Scan for the cell matching the given text and deliver its (X, Y) coordinate at center. 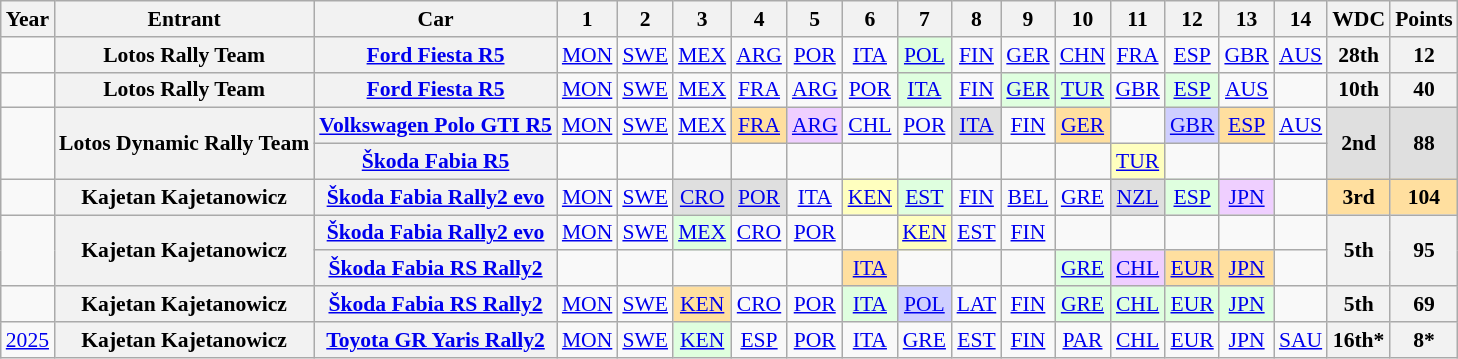
Car (436, 19)
6 (870, 19)
28th (1358, 55)
3rd (1358, 197)
WDC (1358, 19)
69 (1424, 304)
CHN (1083, 55)
13 (1246, 19)
4 (759, 19)
2025 (28, 340)
9 (1028, 19)
PAR (1083, 340)
2nd (1358, 144)
LAT (977, 304)
2 (645, 19)
7 (924, 19)
Škoda Fabia R5 (436, 162)
88 (1424, 144)
Points (1424, 19)
Entrant (184, 19)
NZL (1138, 197)
Year (28, 19)
Lotos Dynamic Rally Team (184, 144)
40 (1424, 90)
8* (1424, 340)
1 (588, 19)
10th (1358, 90)
10 (1083, 19)
3 (702, 19)
14 (1300, 19)
BEL (1028, 197)
95 (1424, 250)
Volkswagen Polo GTI R5 (436, 126)
5 (815, 19)
11 (1138, 19)
8 (977, 19)
SAU (1300, 340)
Toyota GR Yaris Rally2 (436, 340)
104 (1424, 197)
16th* (1358, 340)
